From the cell containing the given text, extract its center point as [X, Y] coordinate. 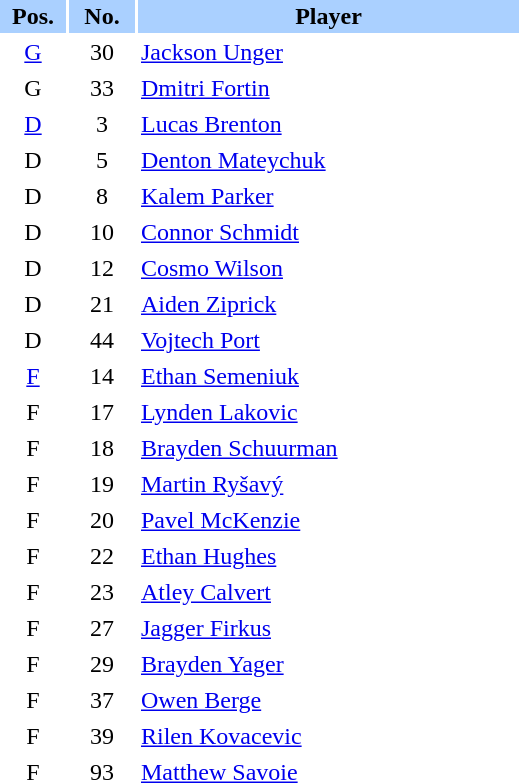
10 [102, 232]
21 [102, 304]
27 [102, 628]
Aiden Ziprick [328, 304]
Kalem Parker [328, 196]
30 [102, 52]
Martin Ryšavý [328, 484]
Pavel McKenzie [328, 520]
14 [102, 376]
Owen Berge [328, 700]
Lynden Lakovic [328, 412]
5 [102, 160]
29 [102, 664]
Jagger Firkus [328, 628]
20 [102, 520]
Ethan Hughes [328, 556]
19 [102, 484]
8 [102, 196]
Brayden Schuurman [328, 448]
Cosmo Wilson [328, 268]
Player [328, 16]
33 [102, 88]
37 [102, 700]
44 [102, 340]
22 [102, 556]
18 [102, 448]
Vojtech Port [328, 340]
23 [102, 592]
39 [102, 736]
Brayden Yager [328, 664]
Atley Calvert [328, 592]
No. [102, 16]
Pos. [33, 16]
Dmitri Fortin [328, 88]
Denton Mateychuk [328, 160]
3 [102, 124]
Connor Schmidt [328, 232]
12 [102, 268]
Rilen Kovacevic [328, 736]
Jackson Unger [328, 52]
Lucas Brenton [328, 124]
17 [102, 412]
Ethan Semeniuk [328, 376]
